Locate the cell with the specified text and output its [x, y] center coordinate. 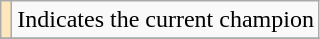
Indicates the current champion [166, 20]
